From the cell containing the given text, extract its center point as (x, y) coordinate. 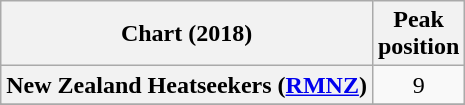
Peakposition (418, 34)
New Zealand Heatseekers (RMNZ) (187, 85)
9 (418, 85)
Chart (2018) (187, 34)
